Pinpoint the cell where the given text exists, returning its [X, Y] midpoint coordinate. 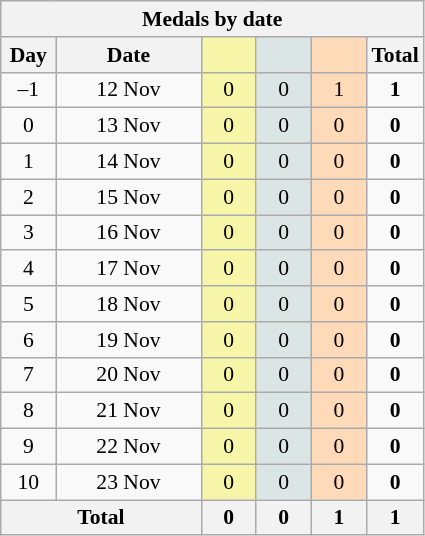
–1 [28, 90]
4 [28, 269]
19 Nov [128, 340]
9 [28, 447]
12 Nov [128, 90]
13 Nov [128, 126]
6 [28, 340]
23 Nov [128, 482]
7 [28, 375]
8 [28, 411]
Medals by date [212, 19]
18 Nov [128, 304]
20 Nov [128, 375]
21 Nov [128, 411]
22 Nov [128, 447]
10 [28, 482]
17 Nov [128, 269]
Day [28, 55]
Date [128, 55]
15 Nov [128, 197]
2 [28, 197]
5 [28, 304]
16 Nov [128, 233]
14 Nov [128, 162]
3 [28, 233]
